From the cell containing the given text, extract its center point as (x, y) coordinate. 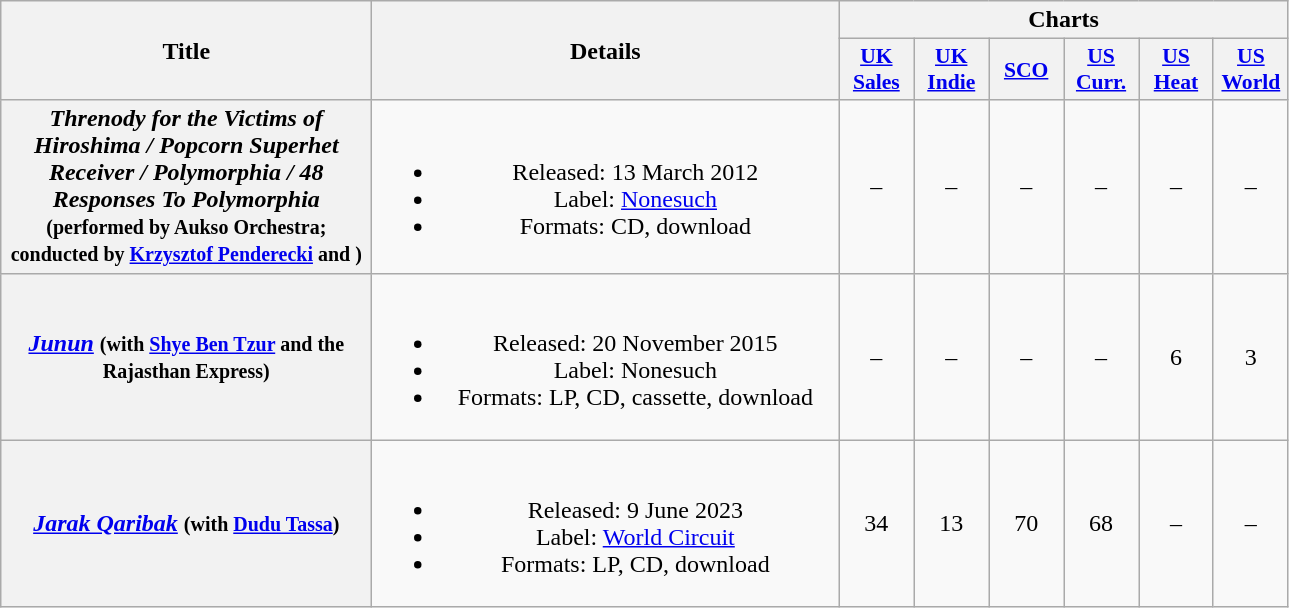
UKSales (876, 70)
UKIndie (952, 70)
Released: 13 March 2012Label: NonesuchFormats: CD, download (606, 186)
13 (952, 524)
USCurr. (1102, 70)
Details (606, 50)
Released: 20 November 2015Label: NonesuchFormats: LP, CD, cassette, download (606, 356)
70 (1026, 524)
Charts (1064, 20)
Released: 9 June 2023Label: World CircuitFormats: LP, CD, download (606, 524)
3 (1250, 356)
SCO (1026, 70)
USWorld (1250, 70)
USHeat (1176, 70)
68 (1102, 524)
Jarak Qaribak (with Dudu Tassa) (186, 524)
Junun (with Shye Ben Tzur and the Rajasthan Express) (186, 356)
34 (876, 524)
6 (1176, 356)
Title (186, 50)
